Pinpoint the cell where the given text exists, returning its (X, Y) midpoint coordinate. 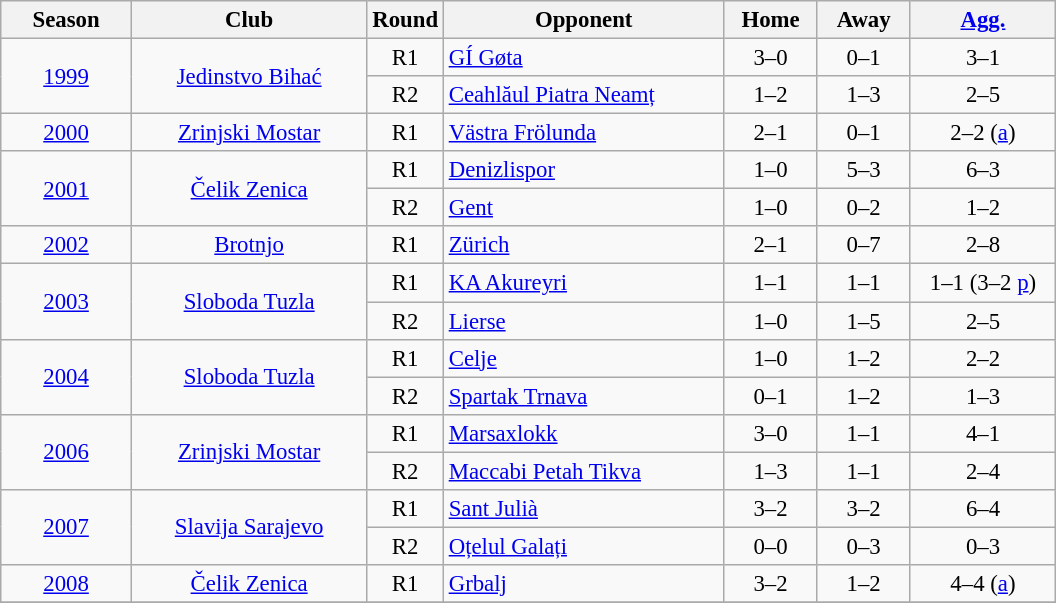
2007 (66, 528)
Slavija Sarajevo (249, 528)
4–1 (983, 433)
Ceahlăul Piatra Neamț (584, 95)
2–4 (983, 471)
Celje (584, 358)
Spartak Trnava (584, 396)
5–3 (864, 170)
Agg. (983, 20)
2004 (66, 376)
Zürich (584, 245)
Jedinstvo Bihać (249, 76)
1–5 (864, 321)
GÍ Gøta (584, 58)
2–2 (a) (983, 133)
6–3 (983, 170)
Sant Julià (584, 509)
2002 (66, 245)
0–0 (770, 546)
2001 (66, 188)
2003 (66, 302)
Lierse (584, 321)
Club (249, 20)
Västra Frölunda (584, 133)
Opponent (584, 20)
Maccabi Petah Tikva (584, 471)
2–2 (983, 358)
Season (66, 20)
Brotnjo (249, 245)
2–8 (983, 245)
2006 (66, 452)
3–1 (983, 58)
1999 (66, 76)
Grbalj (584, 584)
Gent (584, 208)
4–4 (a) (983, 584)
KA Akureyri (584, 283)
Oțelul Galați (584, 546)
2008 (66, 584)
Denizlispor (584, 170)
0–7 (864, 245)
2000 (66, 133)
Marsaxlokk (584, 433)
6–4 (983, 509)
Round (405, 20)
0–2 (864, 208)
Away (864, 20)
1–1 (3–2 p) (983, 283)
Home (770, 20)
